For the text-containing cell, return its midpoint in (X, Y) coordinate format. 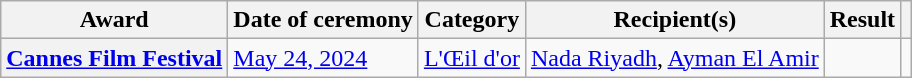
Nada Riyadh, Ayman El Amir (674, 58)
Award (114, 20)
Cannes Film Festival (114, 58)
Date of ceremony (324, 20)
Recipient(s) (674, 20)
Result (862, 20)
L'Œil d'or (472, 58)
May 24, 2024 (324, 58)
Category (472, 20)
